Find where the given text appears and provide that cell's center as [X, Y] coordinate. 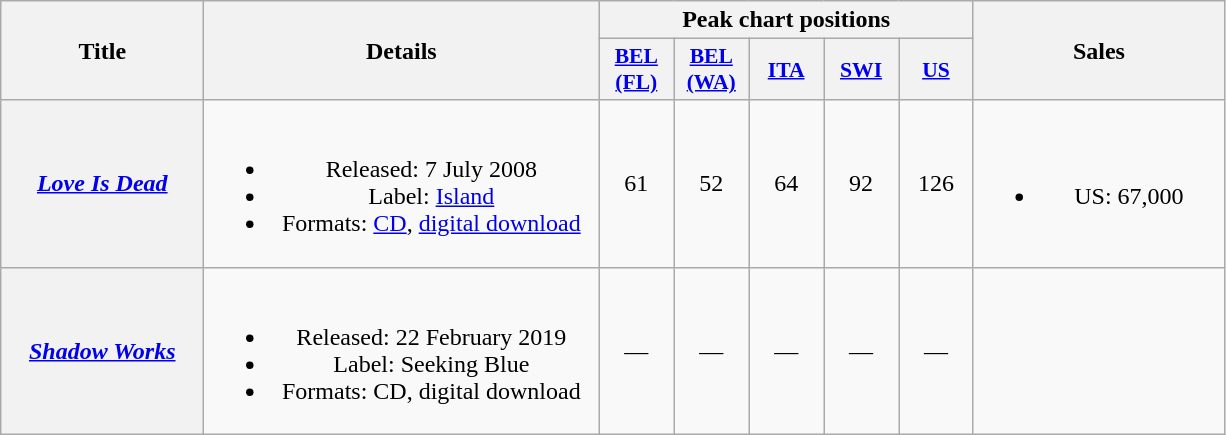
Title [102, 50]
52 [712, 184]
ITA [786, 70]
BEL (FL) [636, 70]
Shadow Works [102, 350]
Sales [1098, 50]
BEL (WA) [712, 70]
61 [636, 184]
SWI [862, 70]
Love Is Dead [102, 184]
Released: 22 February 2019Label: Seeking BlueFormats: CD, digital download [402, 350]
Released: 7 July 2008Label: IslandFormats: CD, digital download [402, 184]
Details [402, 50]
US: 67,000 [1098, 184]
92 [862, 184]
126 [936, 184]
Peak chart positions [786, 20]
US [936, 70]
64 [786, 184]
